Detect which cell encompasses the target text, then output its (x, y) center coordinate. 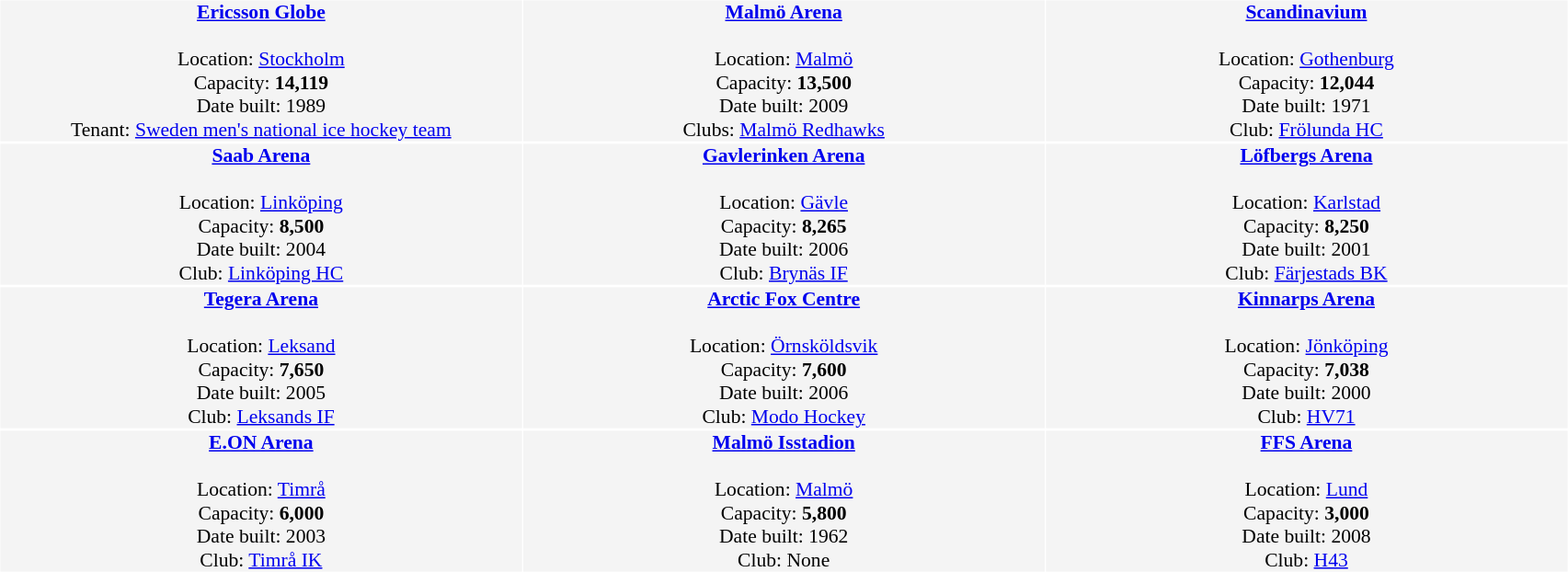
Kinnarps ArenaLocation: Jönköping Capacity: 7,038 Date built: 2000 Club: HV71 (1306, 357)
Arctic Fox CentreLocation: Örnsköldsvik Capacity: 7,600 Date built: 2006 Club: Modo Hockey (784, 357)
Ericsson GlobeLocation: Stockholm Capacity: 14,119 Date built: 1989 Tenant: Sweden men's national ice hockey team (261, 70)
Löfbergs ArenaLocation: Karlstad Capacity: 8,250 Date built: 2001 Club: Färjestads BK (1306, 213)
Malmö IsstadionLocation: Malmö Capacity: 5,800 Date built: 1962 Club: None (784, 500)
E.ON ArenaLocation: Timrå Capacity: 6,000 Date built: 2003 Club: Timrå IK (261, 500)
Saab ArenaLocation: Linköping Capacity: 8,500 Date built: 2004 Club: Linköping HC (261, 213)
FFS ArenaLocation: Lund Capacity: 3,000 Date built: 2008 Club: H43 (1306, 500)
ScandinaviumLocation: Gothenburg Capacity: 12,044 Date built: 1971 Club: Frölunda HC (1306, 70)
Malmö ArenaLocation: Malmö Capacity: 13,500 Date built: 2009 Clubs: Malmö Redhawks (784, 70)
Gavlerinken ArenaLocation: Gävle Capacity: 8,265 Date built: 2006 Club: Brynäs IF (784, 213)
Tegera ArenaLocation: Leksand Capacity: 7,650 Date built: 2005 Club: Leksands IF (261, 357)
